Return the (X, Y) coordinate for the center point of the cell that contains the specified text.  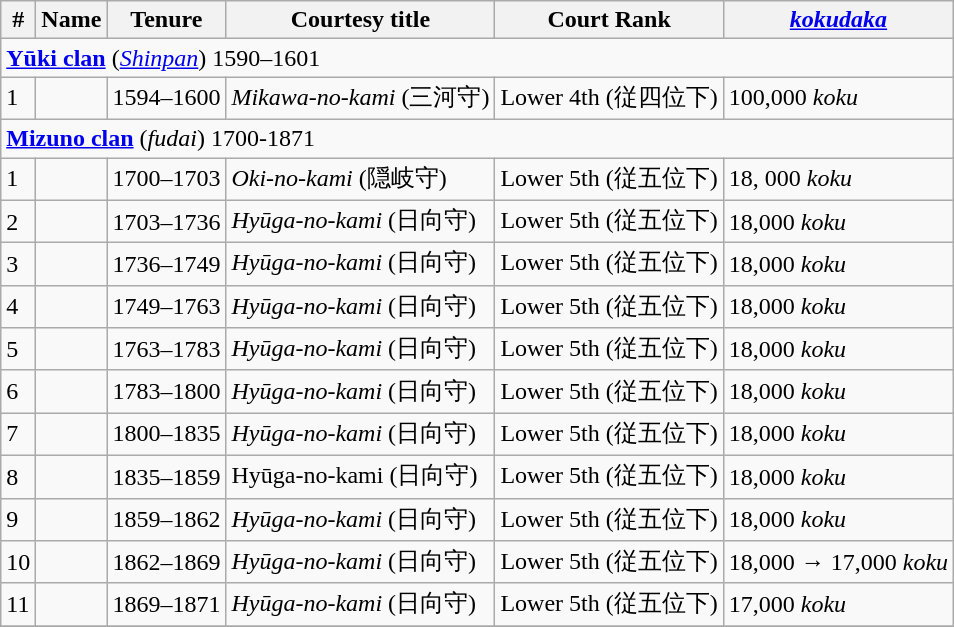
18,000 → 17,000 koku (838, 562)
100,000 koku (838, 98)
1763–1783 (166, 350)
11 (18, 604)
3 (18, 264)
1835–1859 (166, 476)
7 (18, 434)
1869–1871 (166, 604)
2 (18, 222)
1800–1835 (166, 434)
18, 000 koku (838, 180)
1594–1600 (166, 98)
1749–1763 (166, 306)
1862–1869 (166, 562)
6 (18, 392)
5 (18, 350)
Oki-no-kami (隠岐守) (360, 180)
kokudaka (838, 20)
1783–1800 (166, 392)
Lower 4th (従四位下) (609, 98)
4 (18, 306)
1700–1703 (166, 180)
8 (18, 476)
Courtesy title (360, 20)
# (18, 20)
Mizuno clan (fudai) 1700-1871 (478, 138)
17,000 koku (838, 604)
1703–1736 (166, 222)
Tenure (166, 20)
10 (18, 562)
Yūki clan (Shinpan) 1590–1601 (478, 58)
9 (18, 520)
Court Rank (609, 20)
Mikawa-no-kami (三河守) (360, 98)
Name (72, 20)
1736–1749 (166, 264)
1859–1862 (166, 520)
